Locate the cell with the specified text and output its [x, y] center coordinate. 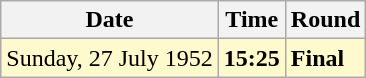
Round [325, 20]
Final [325, 58]
Sunday, 27 July 1952 [110, 58]
15:25 [252, 58]
Date [110, 20]
Time [252, 20]
